Extract the [X, Y] coordinate from the center of the cell holding the provided text.  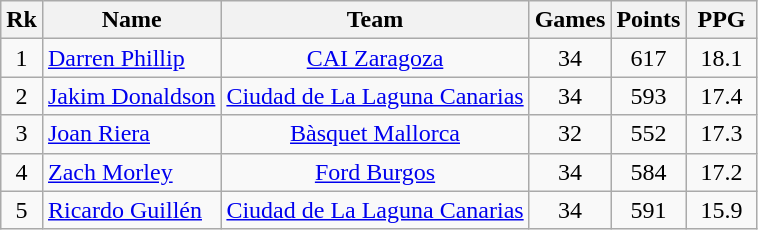
Zach Morley [131, 172]
Jakim Donaldson [131, 96]
Rk [22, 20]
593 [648, 96]
5 [22, 210]
17.2 [722, 172]
PPG [722, 20]
32 [570, 134]
Ford Burgos [375, 172]
617 [648, 58]
3 [22, 134]
CAI Zaragoza [375, 58]
Points [648, 20]
Ricardo Guillén [131, 210]
Darren Phillip [131, 58]
17.4 [722, 96]
584 [648, 172]
18.1 [722, 58]
2 [22, 96]
4 [22, 172]
15.9 [722, 210]
591 [648, 210]
Name [131, 20]
Games [570, 20]
Team [375, 20]
552 [648, 134]
17.3 [722, 134]
Joan Riera [131, 134]
1 [22, 58]
Bàsquet Mallorca [375, 134]
